Search for the cell housing the specified text and yield its (x, y) center coordinate. 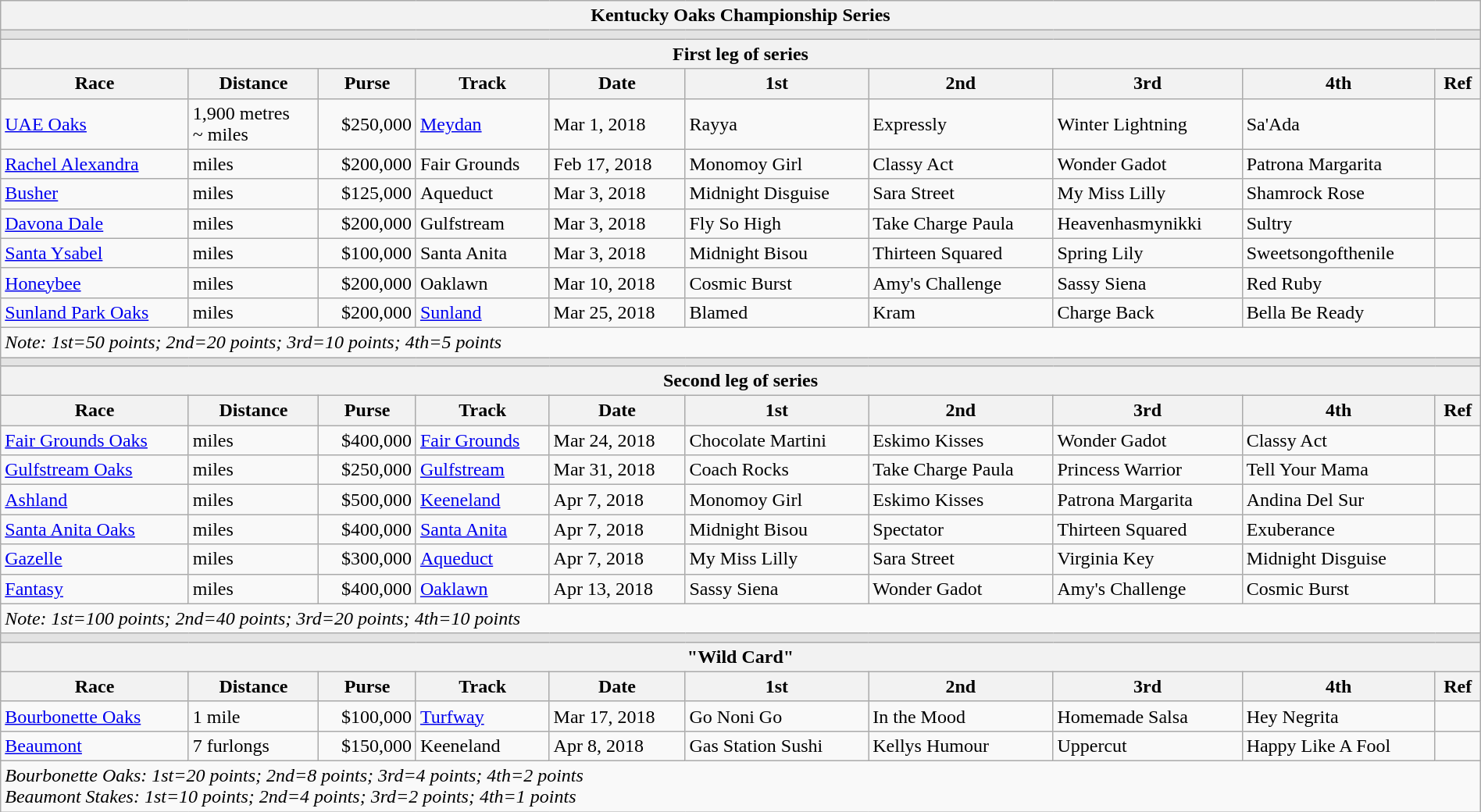
Santa Anita Oaks (95, 529)
Heavenhasmynikki (1147, 223)
Note: 1st=100 points; 2nd=40 points; 3rd=20 points; 4th=10 points (740, 618)
UAE Oaks (95, 123)
First leg of series (740, 54)
Uppercut (1147, 746)
Blamed (776, 312)
Go Noni Go (776, 716)
1,900 metres~ miles (253, 123)
$500,000 (367, 500)
Mar 24, 2018 (617, 440)
Sa'Ada (1339, 123)
Bourbonette Oaks (95, 716)
Winter Lightning (1147, 123)
Charge Back (1147, 312)
Expressly (961, 123)
In the Mood (961, 716)
Sweetsongofthenile (1339, 253)
Spectator (961, 529)
Princess Warrior (1147, 470)
Sunland (483, 312)
Tell Your Mama (1339, 470)
Bourbonette Oaks: 1st=20 points; 2nd=8 points; 3rd=4 points; 4th=2 points Beaumont Stakes: 1st=10 points; 2nd=4 points; 3rd=2 points; 4th=1 points (740, 785)
"Wild Card" (740, 657)
$150,000 (367, 746)
Exuberance (1339, 529)
Happy Like A Fool (1339, 746)
Note: 1st=50 points; 2nd=20 points; 3rd=10 points; 4th=5 points (740, 342)
Andina Del Sur (1339, 500)
$125,000 (367, 194)
Mar 31, 2018 (617, 470)
Gulfstream Oaks (95, 470)
Sunland Park Oaks (95, 312)
Beaumont (95, 746)
Apr 8, 2018 (617, 746)
Shamrock Rose (1339, 194)
Virginia Key (1147, 559)
Turfway (483, 716)
Second leg of series (740, 381)
Hey Negrita (1339, 716)
Red Ruby (1339, 283)
Meydan (483, 123)
Chocolate Martini (776, 440)
Busher (95, 194)
1 mile (253, 716)
Kellys Humour (961, 746)
Fantasy (95, 589)
Mar 17, 2018 (617, 716)
Kentucky Oaks Championship Series (740, 16)
Spring Lily (1147, 253)
Mar 1, 2018 (617, 123)
Honeybee (95, 283)
$300,000 (367, 559)
Fair Grounds Oaks (95, 440)
Ashland (95, 500)
Mar 25, 2018 (617, 312)
Homemade Salsa (1147, 716)
Feb 17, 2018 (617, 164)
Santa Ysabel (95, 253)
Mar 10, 2018 (617, 283)
Gazelle (95, 559)
7 furlongs (253, 746)
Fly So High (776, 223)
Apr 13, 2018 (617, 589)
Sultry (1339, 223)
Davona Dale (95, 223)
Bella Be Ready (1339, 312)
Kram (961, 312)
Rayya (776, 123)
Coach Rocks (776, 470)
Gas Station Sushi (776, 746)
Rachel Alexandra (95, 164)
